Locate the cell with the specified text and output its (x, y) center coordinate. 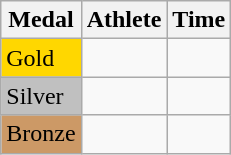
Medal (41, 20)
Athlete (124, 20)
Silver (41, 96)
Gold (41, 58)
Time (199, 20)
Bronze (41, 134)
